Return (x, y) of the center of cell containing provided text 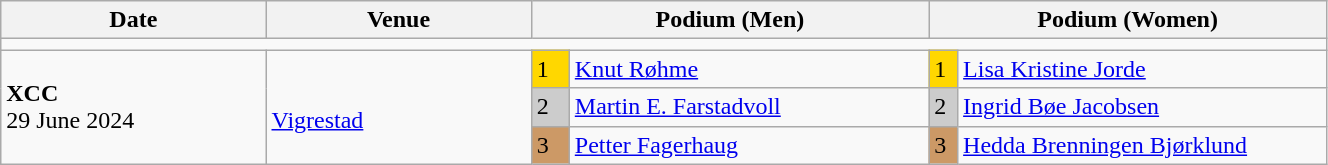
Vigrestad (398, 107)
Ingrid Bøe Jacobsen (1142, 107)
Hedda Brenningen Bjørklund (1142, 145)
Knut Røhme (748, 69)
Date (134, 20)
Martin E. Farstadvoll (748, 107)
XCC 29 June 2024 (134, 107)
Petter Fagerhaug (748, 145)
Lisa Kristine Jorde (1142, 69)
Podium (Women) (1128, 20)
Venue (398, 20)
Podium (Men) (730, 20)
